Scan for the cell matching the given text and deliver its [x, y] coordinate at center. 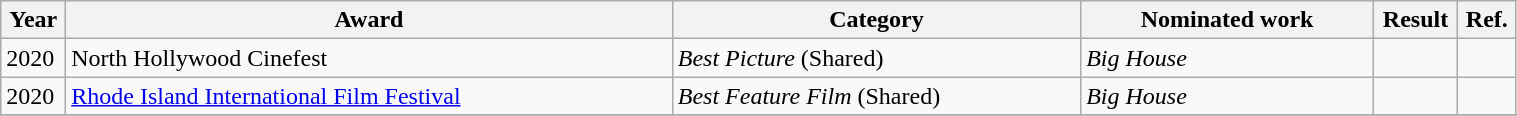
Category [876, 20]
Nominated work [1228, 20]
Award [370, 20]
Best Picture (Shared) [876, 58]
North Hollywood Cinefest [370, 58]
Rhode Island International Film Festival [370, 96]
Year [34, 20]
Result [1415, 20]
Best Feature Film (Shared) [876, 96]
Ref. [1487, 20]
